Capture the cell that displays the provided text and extract its [x, y] central coordinate. 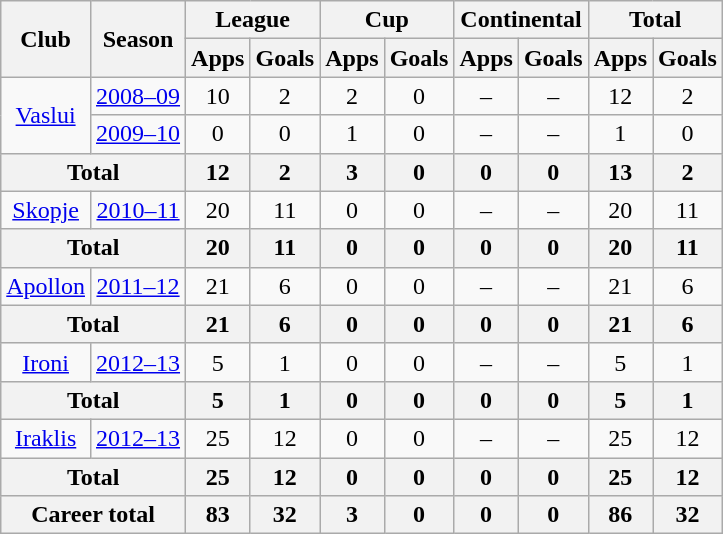
Apollon [46, 286]
Career total [94, 515]
Vaslui [46, 115]
Club [46, 39]
2008–09 [138, 96]
83 [218, 515]
13 [620, 172]
League [253, 20]
Iraklis [46, 438]
2010–11 [138, 210]
2011–12 [138, 286]
Cup [387, 20]
10 [218, 96]
Skopje [46, 210]
Continental [521, 20]
2009–10 [138, 134]
Season [138, 39]
Ironi [46, 362]
86 [620, 515]
